Identify which cell holds the provided text, then report its [x, y] central coordinate. 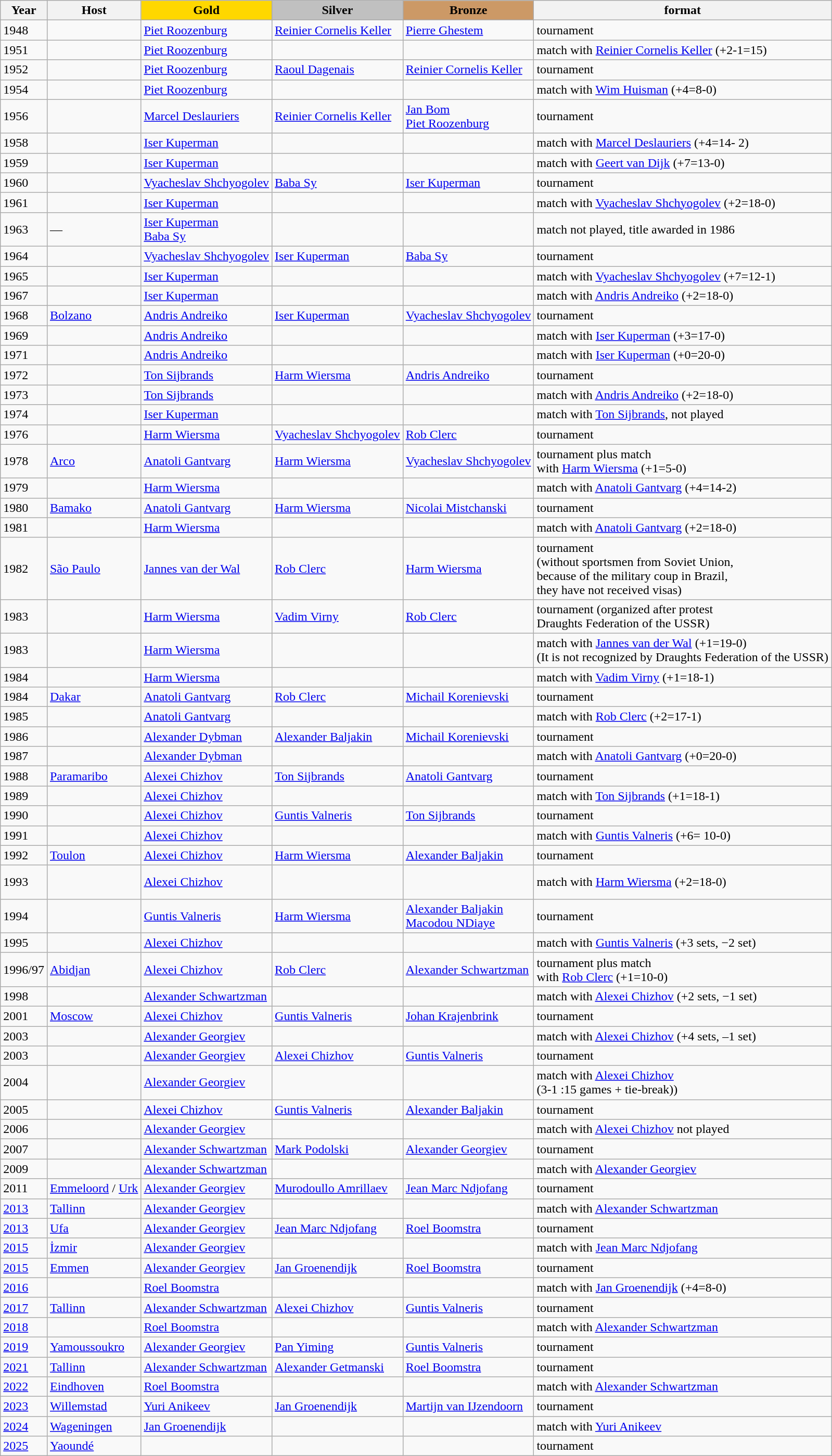
Yaoundé [94, 1446]
match with Wim Huisman (+4=8-0) [683, 89]
Year [24, 10]
match with Alexei Chizhov (3-1 :15 games + tie-break)) [683, 1083]
Willemstad [94, 1407]
Emmen [94, 1268]
match with Iser Kuperman (+3=17-0) [683, 336]
Arco [94, 461]
1974 [24, 415]
match with Alexei Chizhov (+4 sets, –1 set) [683, 1036]
1990 [24, 816]
1954 [24, 89]
1992 [24, 855]
Emmeloord / Urk [94, 1189]
2018 [24, 1327]
match with Vyacheslav Shchyogolev (+7=12-1) [683, 276]
İzmir [94, 1248]
1973 [24, 395]
tournament (organized after protestDraughts Federation of the USSR) [683, 616]
— [94, 229]
Abidjan [94, 970]
match with Geert van Dijk (+7=13-0) [683, 163]
1959 [24, 163]
tournament plus match with Rob Clerc (+1=10-0) [683, 970]
1989 [24, 796]
match with Marcel Deslauriers (+4=14- 2) [683, 143]
1998 [24, 996]
Paramaribo [94, 776]
match with Anatoli Gantvarg (+2=18-0) [683, 527]
1994 [24, 916]
Martijn van IJzendoorn [468, 1407]
Ufa [94, 1228]
São Paulo [94, 568]
match with Alexei Chizhov not played [683, 1129]
1981 [24, 527]
1993 [24, 882]
match with Guntis Valneris (+6= 10-0) [683, 835]
2021 [24, 1367]
2001 [24, 1016]
2025 [24, 1446]
1961 [24, 202]
1963 [24, 229]
tournament(without sportsmen from Soviet Union,because of the military coup in Brazil,they have not received visas) [683, 568]
1964 [24, 256]
match with Vadim Virny (+1=18-1) [683, 677]
Alexander Getmanski [338, 1367]
Wageningen [94, 1426]
2017 [24, 1307]
Nicolai Mistchanski [468, 508]
match with Jean Marc Ndjofang [683, 1248]
1968 [24, 316]
match with Harm Wiersma (+2=18-0) [683, 882]
1952 [24, 70]
1965 [24, 276]
Yamoussoukro [94, 1347]
1976 [24, 434]
Jannes van der Wal [207, 568]
1985 [24, 717]
1967 [24, 296]
1995 [24, 943]
match with Reinier Cornelis Keller (+2-1=15) [683, 50]
Host [94, 10]
Gold [207, 10]
2024 [24, 1426]
Vadim Virny [338, 616]
1958 [24, 143]
Silver [338, 10]
Bronze [468, 10]
1986 [24, 737]
Bamako [94, 508]
2011 [24, 1189]
Jan Bom Piet Roozenburg [468, 117]
1988 [24, 776]
2016 [24, 1287]
1972 [24, 375]
match with Alexei Chizhov (+2 sets, −1 set) [683, 996]
Iser Kuperman Baba Sy [207, 229]
1951 [24, 50]
match with Alexander Georgiev [683, 1169]
1948 [24, 30]
1979 [24, 488]
Marcel Deslauriers [207, 117]
1971 [24, 355]
tournament plus match with Harm Wiersma (+1=5-0) [683, 461]
2009 [24, 1169]
2023 [24, 1407]
Dakar [94, 697]
2005 [24, 1110]
Murodoullo Amrillaev [338, 1189]
2004 [24, 1083]
Mark Podolski [338, 1149]
match with Jannes van der Wal (+1=19-0)(It is not recognized by Draughts Federation of the USSR) [683, 650]
1991 [24, 835]
format [683, 10]
2022 [24, 1387]
1996/97 [24, 970]
1980 [24, 508]
match with Rob Clerc (+2=17-1) [683, 717]
Pan Yiming [338, 1347]
match with Iser Kuperman (+0=20-0) [683, 355]
match with Jan Groenendijk (+4=8-0) [683, 1287]
Raoul Dagenais [338, 70]
Yuri Anikeev [207, 1407]
2006 [24, 1129]
1982 [24, 568]
Eindhoven [94, 1387]
match with Anatoli Gantvarg (+4=14-2) [683, 488]
1956 [24, 117]
2007 [24, 1149]
match not played, title awarded in 1986 [683, 229]
Bolzano [94, 316]
Alexander Baljakin Macodou NDiaye [468, 916]
match with Yuri Anikeev [683, 1426]
2019 [24, 1347]
match with Vyacheslav Shchyogolev (+2=18-0) [683, 202]
1969 [24, 336]
Moscow [94, 1016]
1987 [24, 756]
1978 [24, 461]
match with Guntis Valneris (+3 sets, −2 set) [683, 943]
1960 [24, 183]
match with Ton Sijbrands, not played [683, 415]
match with Ton Sijbrands (+1=18-1) [683, 796]
match with Anatoli Gantvarg (+0=20-0) [683, 756]
Toulon [94, 855]
Pierre Ghestem [468, 30]
Johan Krajenbrink [468, 1016]
